Return the [X, Y] coordinate for the center point of the cell that contains the specified text.  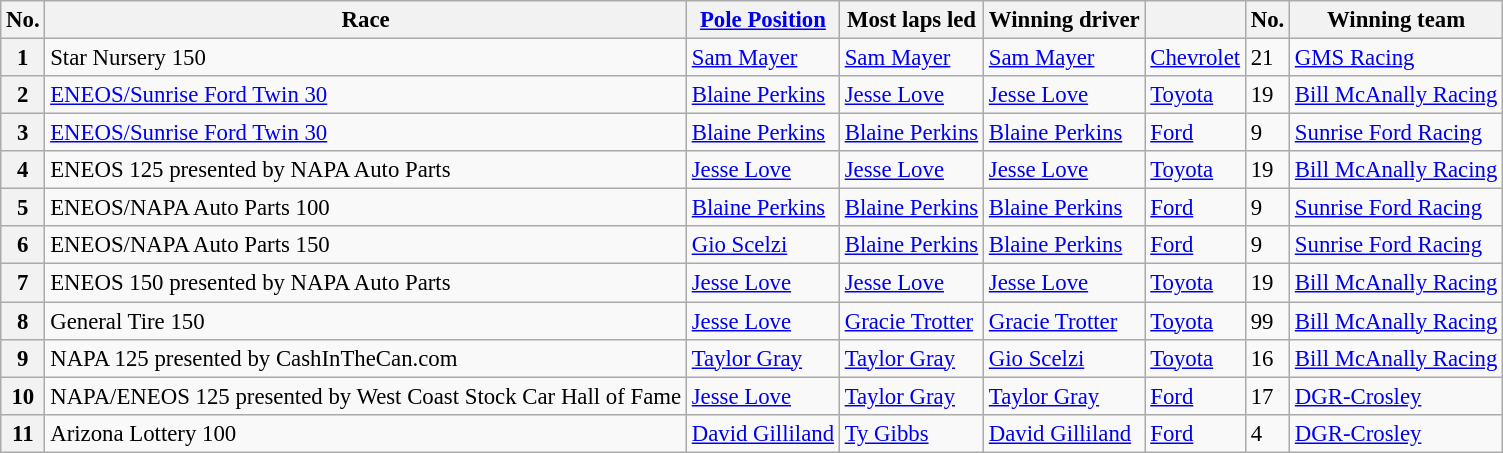
8 [23, 321]
5 [23, 208]
99 [1267, 321]
ENEOS/NAPA Auto Parts 100 [366, 208]
Winning driver [1064, 20]
Race [366, 20]
GMS Racing [1396, 58]
Chevrolet [1195, 58]
ENEOS 125 presented by NAPA Auto Parts [366, 170]
Pole Position [762, 20]
10 [23, 396]
Most laps led [911, 20]
11 [23, 433]
16 [1267, 358]
17 [1267, 396]
NAPA 125 presented by CashInTheCan.com [366, 358]
Star Nursery 150 [366, 58]
General Tire 150 [366, 321]
NAPA/ENEOS 125 presented by West Coast Stock Car Hall of Fame [366, 396]
Arizona Lottery 100 [366, 433]
ENEOS 150 presented by NAPA Auto Parts [366, 283]
6 [23, 245]
Winning team [1396, 20]
7 [23, 283]
2 [23, 95]
3 [23, 133]
ENEOS/NAPA Auto Parts 150 [366, 245]
1 [23, 58]
21 [1267, 58]
Ty Gibbs [911, 433]
